For the text-containing cell, return its midpoint in [x, y] coordinate format. 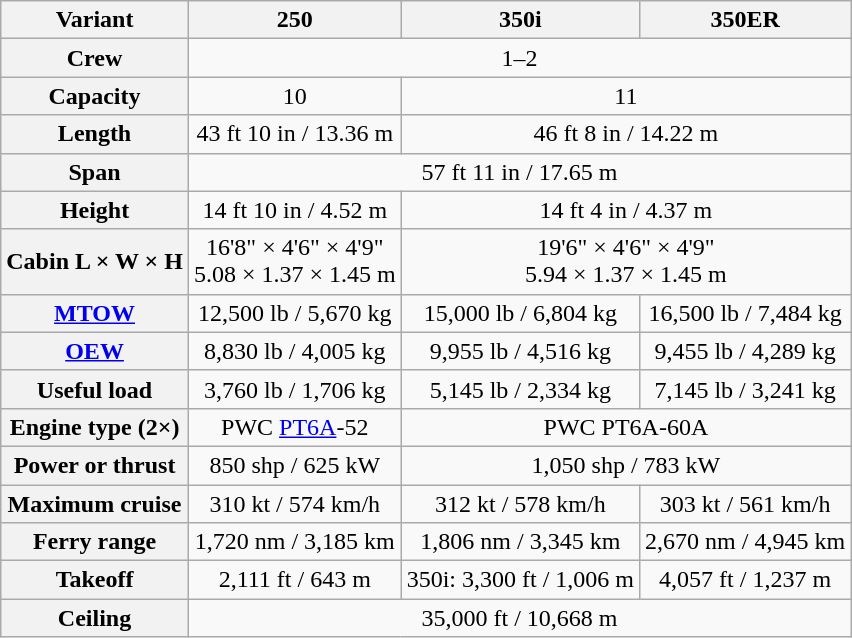
Ceiling [95, 618]
Crew [95, 58]
1,050 shp / 783 kW [626, 465]
MTOW [95, 313]
PWC PT6A-60A [626, 427]
350i: 3,300 ft / 1,006 m [520, 580]
16'8" × 4'6" × 4'9" 5.08 × 1.37 × 1.45 m [294, 262]
5,145 lb / 2,334 kg [520, 389]
1,720 nm / 3,185 km [294, 542]
2,111 ft / 643 m [294, 580]
43 ft 10 in / 13.36 m [294, 134]
1,806 nm / 3,345 km [520, 542]
35,000 ft / 10,668 m [519, 618]
350i [520, 20]
Cabin L × W × H [95, 262]
Maximum cruise [95, 503]
3,760 lb / 1,706 kg [294, 389]
Ferry range [95, 542]
350ER [746, 20]
7,145 lb / 3,241 kg [746, 389]
Variant [95, 20]
10 [294, 96]
16,500 lb / 7,484 kg [746, 313]
Height [95, 210]
Takeoff [95, 580]
8,830 lb / 4,005 kg [294, 351]
Span [95, 172]
Useful load [95, 389]
15,000 lb / 6,804 kg [520, 313]
310 kt / 574 km/h [294, 503]
11 [626, 96]
850 shp / 625 kW [294, 465]
19'6" × 4'6" × 4'9" 5.94 × 1.37 × 1.45 m [626, 262]
303 kt / 561 km/h [746, 503]
57 ft 11 in / 17.65 m [519, 172]
2,670 nm / 4,945 km [746, 542]
Capacity [95, 96]
4,057 ft / 1,237 m [746, 580]
250 [294, 20]
14 ft 4 in / 4.37 m [626, 210]
9,455 lb / 4,289 kg [746, 351]
12,500 lb / 5,670 kg [294, 313]
OEW [95, 351]
Power or thrust [95, 465]
9,955 lb / 4,516 kg [520, 351]
Length [95, 134]
14 ft 10 in / 4.52 m [294, 210]
Engine type (2×) [95, 427]
PWC PT6A-52 [294, 427]
46 ft 8 in / 14.22 m [626, 134]
1–2 [519, 58]
312 kt / 578 km/h [520, 503]
